Return the [X, Y] coordinate for the center point of the cell that contains the specified text.  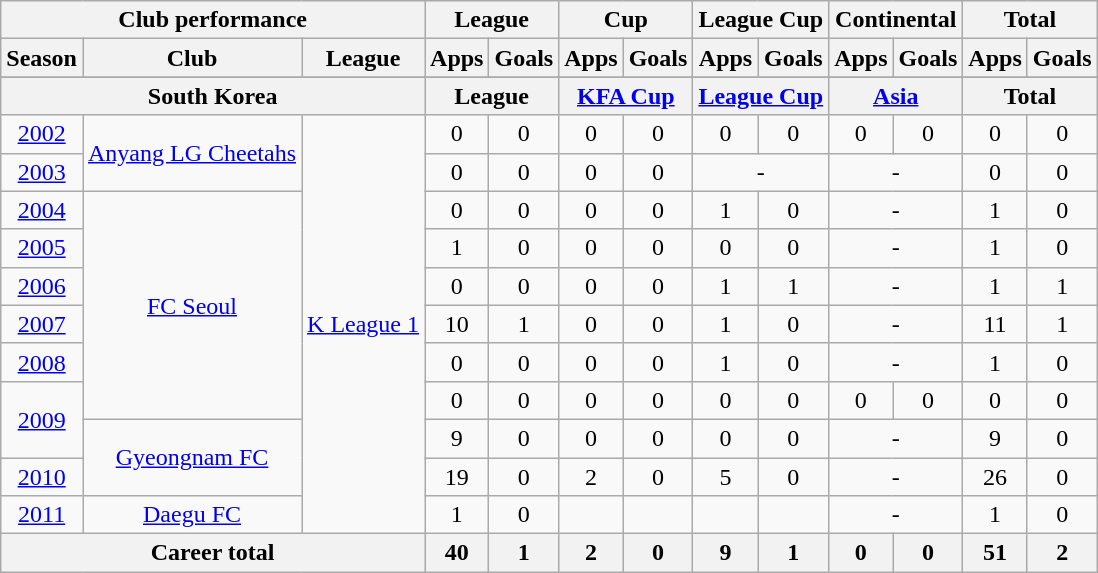
11 [995, 324]
19 [457, 477]
26 [995, 477]
Anyang LG Cheetahs [192, 153]
South Korea [213, 96]
40 [457, 553]
2009 [42, 419]
Continental [896, 20]
2003 [42, 172]
Club performance [213, 20]
FC Seoul [192, 305]
2011 [42, 515]
2006 [42, 286]
Season [42, 58]
Asia [896, 96]
51 [995, 553]
Career total [213, 553]
10 [457, 324]
K League 1 [364, 324]
5 [726, 477]
Club [192, 58]
2007 [42, 324]
Gyeongnam FC [192, 457]
2005 [42, 248]
2004 [42, 210]
2010 [42, 477]
Daegu FC [192, 515]
2008 [42, 362]
KFA Cup [626, 96]
Cup [626, 20]
2002 [42, 134]
